Return the [X, Y] coordinate for the center point of the cell that contains the specified text.  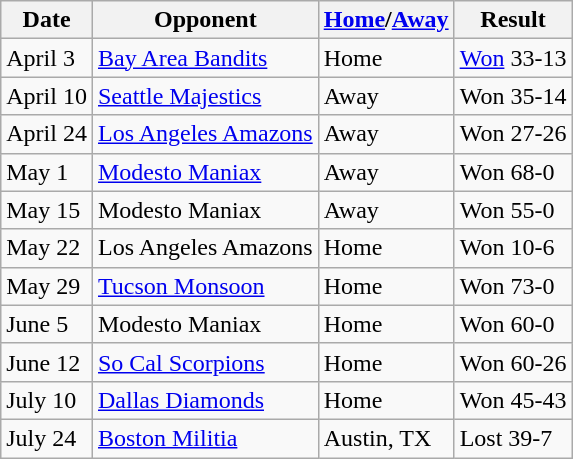
So Cal Scorpions [205, 362]
April 3 [47, 58]
Won 73-0 [513, 286]
Austin, TX [386, 438]
Won 60-0 [513, 324]
Bay Area Bandits [205, 58]
Date [47, 20]
Result [513, 20]
Dallas Diamonds [205, 400]
Boston Militia [205, 438]
April 24 [47, 134]
June 12 [47, 362]
May 1 [47, 172]
Seattle Majestics [205, 96]
Won 55-0 [513, 210]
July 10 [47, 400]
June 5 [47, 324]
Opponent [205, 20]
Won 60-26 [513, 362]
Won 33-13 [513, 58]
Home/Away [386, 20]
Tucson Monsoon [205, 286]
Won 10-6 [513, 248]
Won 35-14 [513, 96]
May 15 [47, 210]
May 22 [47, 248]
Won 68-0 [513, 172]
Won 45-43 [513, 400]
Lost 39-7 [513, 438]
Won 27-26 [513, 134]
April 10 [47, 96]
July 24 [47, 438]
May 29 [47, 286]
